Output the [X, Y] coordinate of the center of the cell containing the given text.  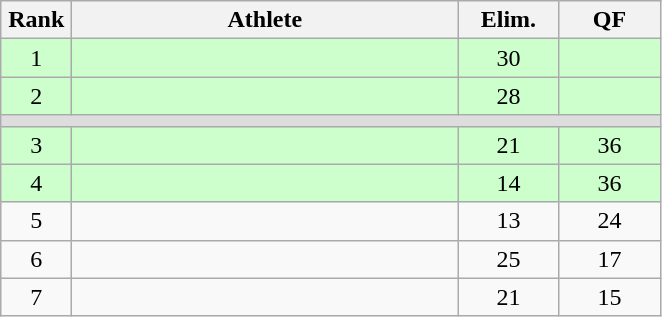
30 [508, 58]
17 [610, 259]
Elim. [508, 20]
Athlete [265, 20]
28 [508, 96]
3 [36, 145]
2 [36, 96]
7 [36, 297]
15 [610, 297]
14 [508, 183]
1 [36, 58]
Rank [36, 20]
6 [36, 259]
5 [36, 221]
24 [610, 221]
QF [610, 20]
4 [36, 183]
13 [508, 221]
25 [508, 259]
